Scan for the cell matching the given text and deliver its [X, Y] coordinate at center. 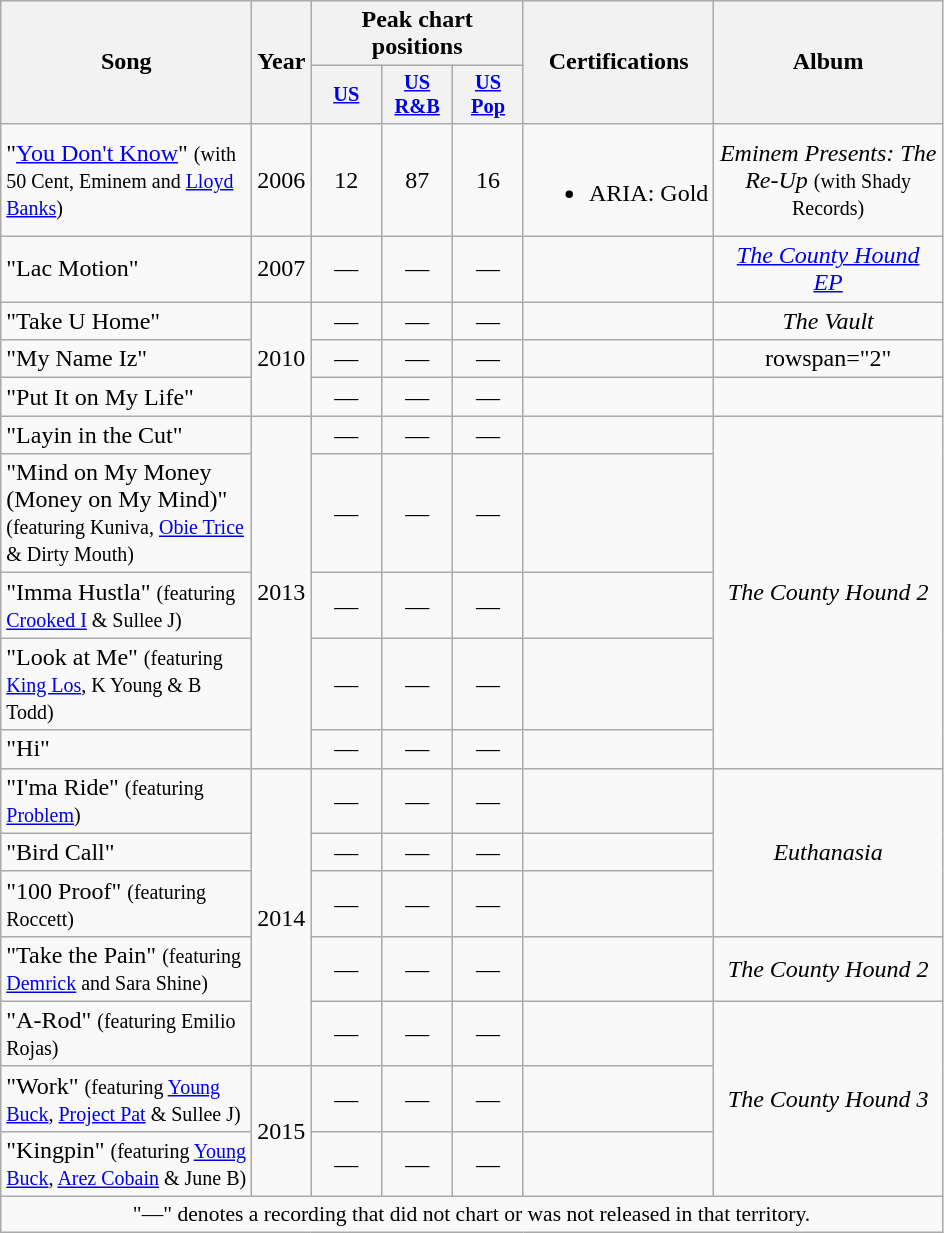
rowspan="2" [828, 359]
"I'ma Ride" (featuring Problem) [126, 800]
"Mind on My Money (Money on My Mind)" (featuring Kuniva, Obie Trice & Dirty Mouth) [126, 514]
"A-Rod" (featuring Emilio Rojas) [126, 1034]
2013 [282, 592]
"Imma Hustla" (featuring Crooked I & Sullee J) [126, 606]
"Work" (featuring Young Buck, Project Pat & Sullee J) [126, 1098]
"Bird Call" [126, 852]
"—" denotes a recording that did not chart or was not released in that territory. [472, 1215]
The County Hound EP [828, 270]
2015 [282, 1131]
"100 Proof" (featuring Roccett) [126, 904]
Certifications [618, 62]
"My Name Iz" [126, 359]
Peak chart positions [418, 34]
87 [418, 180]
2014 [282, 917]
2006 [282, 180]
12 [346, 180]
2010 [282, 359]
The Vault [828, 321]
USPop [488, 95]
"You Don't Know" (with 50 Cent, Eminem and Lloyd Banks) [126, 180]
"Hi" [126, 749]
USR&B [418, 95]
The County Hound 3 [828, 1098]
Song [126, 62]
Year [282, 62]
16 [488, 180]
US [346, 95]
"Layin in the Cut" [126, 435]
ARIA: Gold [618, 180]
Euthanasia [828, 852]
Album [828, 62]
"Lac Motion" [126, 270]
"Kingpin" (featuring Young Buck, Arez Cobain & June B) [126, 1164]
"Take U Home" [126, 321]
Eminem Presents: The Re-Up (with Shady Records) [828, 180]
"Take the Pain" (featuring Demrick and Sara Shine) [126, 968]
"Look at Me" (featuring King Los, K Young & B Todd) [126, 684]
2007 [282, 270]
"Put It on My Life" [126, 397]
